Scan for the cell matching the given text and deliver its [X, Y] coordinate at center. 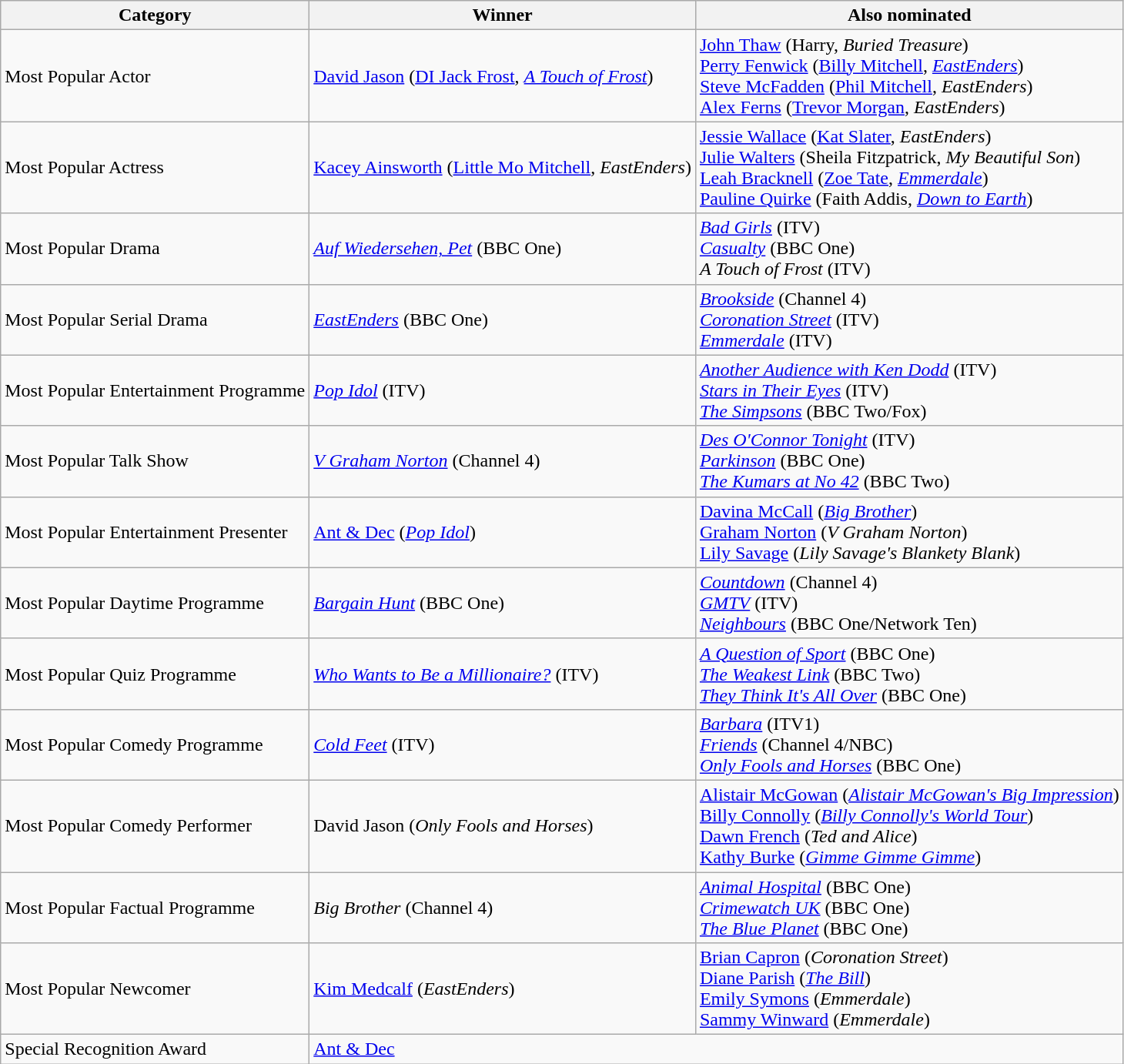
V Graham Norton (Channel 4) [503, 461]
Big Brother (Channel 4) [503, 907]
Winner [503, 15]
Pop Idol (ITV) [503, 390]
Bargain Hunt (BBC One) [503, 603]
Animal Hospital (BBC One)Crimewatch UK (BBC One)The Blue Planet (BBC One) [909, 907]
Most Popular Talk Show [156, 461]
Brookside (Channel 4)Coronation Street (ITV)Emmerdale (ITV) [909, 320]
Most Popular Entertainment Programme [156, 390]
Ant & Dec [717, 1049]
Category [156, 15]
Who Wants to Be a Millionaire? (ITV) [503, 674]
Most Popular Drama [156, 249]
Most Popular Actor [156, 75]
Brian Capron (Coronation Street)Diane Parish (The Bill)Emily Symons (Emmerdale)Sammy Winward (Emmerdale) [909, 989]
Another Audience with Ken Dodd (ITV)Stars in Their Eyes (ITV)The Simpsons (BBC Two/Fox) [909, 390]
Most Popular Comedy Performer [156, 825]
Most Popular Serial Drama [156, 320]
Ant & Dec (Pop Idol) [503, 532]
Most Popular Newcomer [156, 989]
David Jason (Only Fools and Horses) [503, 825]
Davina McCall (Big Brother)Graham Norton (V Graham Norton)Lily Savage (Lily Savage's Blankety Blank) [909, 532]
Kim Medcalf (EastEnders) [503, 989]
Bad Girls (ITV)Casualty (BBC One)A Touch of Frost (ITV) [909, 249]
Kacey Ainsworth (Little Mo Mitchell, EastEnders) [503, 168]
Most Popular Factual Programme [156, 907]
EastEnders (BBC One) [503, 320]
Most Popular Quiz Programme [156, 674]
Barbara (ITV1)Friends (Channel 4/NBC)Only Fools and Horses (BBC One) [909, 744]
Countdown (Channel 4)GMTV (ITV)Neighbours (BBC One/Network Ten) [909, 603]
Des O'Connor Tonight (ITV)Parkinson (BBC One)The Kumars at No 42 (BBC Two) [909, 461]
Auf Wiedersehen, Pet (BBC One) [503, 249]
Special Recognition Award [156, 1049]
Most Popular Actress [156, 168]
David Jason (DI Jack Frost, A Touch of Frost) [503, 75]
Also nominated [909, 15]
Cold Feet (ITV) [503, 744]
Most Popular Entertainment Presenter [156, 532]
A Question of Sport (BBC One)The Weakest Link (BBC Two)They Think It's All Over (BBC One) [909, 674]
Most Popular Daytime Programme [156, 603]
Most Popular Comedy Programme [156, 744]
